Return the [X, Y] coordinate for the center point of the cell that contains the specified text.  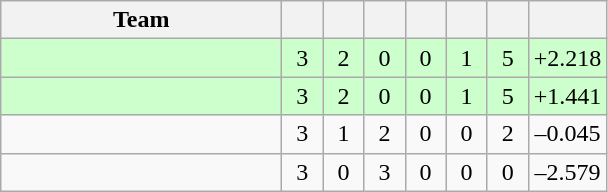
–2.579 [568, 172]
+2.218 [568, 58]
Team [142, 20]
+1.441 [568, 96]
–0.045 [568, 134]
